Search for the cell housing the specified text and yield its (X, Y) center coordinate. 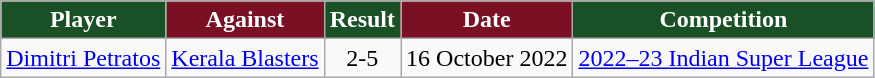
2-5 (362, 58)
Player (84, 20)
Dimitri Petratos (84, 58)
Result (362, 20)
Competition (724, 20)
Against (245, 20)
16 October 2022 (487, 58)
Kerala Blasters (245, 58)
2022–23 Indian Super League (724, 58)
Date (487, 20)
